Scan for the cell matching the given text and deliver its (X, Y) coordinate at center. 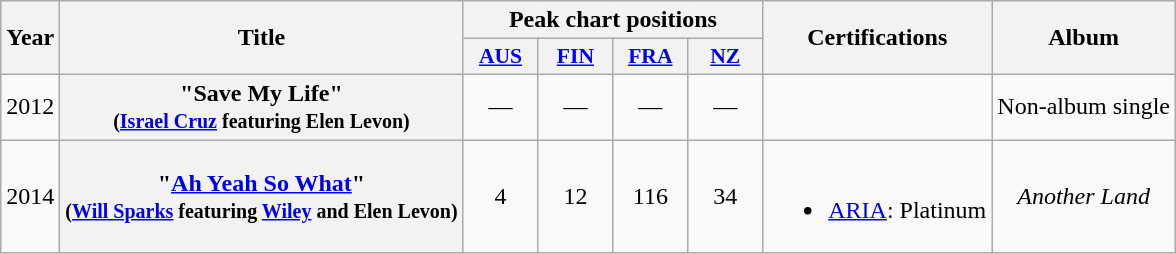
NZ (726, 57)
4 (500, 196)
Album (1084, 38)
"Ah Yeah So What"(Will Sparks featuring Wiley and Elen Levon) (262, 196)
"Save My Life"(Israel Cruz featuring Elen Levon) (262, 106)
Year (30, 38)
12 (576, 196)
2012 (30, 106)
2014 (30, 196)
AUS (500, 57)
FIN (576, 57)
Another Land (1084, 196)
116 (650, 196)
ARIA: Platinum (878, 196)
Peak chart positions (613, 20)
34 (726, 196)
FRA (650, 57)
Non-album single (1084, 106)
Certifications (878, 38)
Title (262, 38)
